Extract the (x, y) coordinate from the center of the cell holding the provided text.  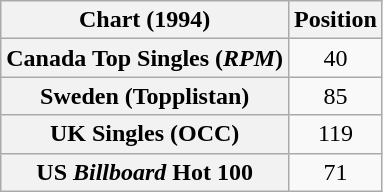
85 (336, 96)
71 (336, 172)
US Billboard Hot 100 (145, 172)
UK Singles (OCC) (145, 134)
Chart (1994) (145, 20)
119 (336, 134)
40 (336, 58)
Position (336, 20)
Sweden (Topplistan) (145, 96)
Canada Top Singles (RPM) (145, 58)
